Find where the given text appears and provide that cell's center as [x, y] coordinate. 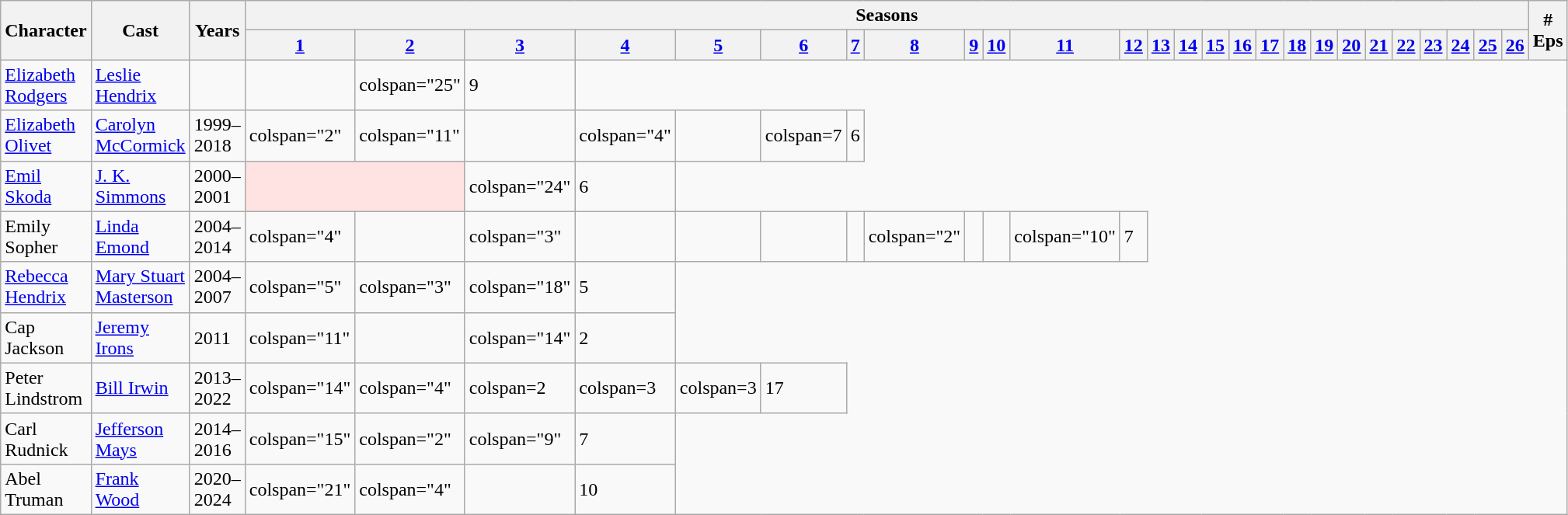
Jeremy Irons [140, 337]
2020–2024 [218, 489]
colspan="18" [520, 287]
20 [1352, 45]
23 [1433, 45]
Frank Wood [140, 489]
Seasons [887, 16]
Jefferson Mays [140, 438]
3 [520, 45]
1 [300, 45]
colspan="5" [300, 287]
colspan=2 [520, 388]
Elizabeth Olivet [46, 135]
11 [1065, 45]
2011 [218, 337]
24 [1461, 45]
Mary Stuart Masterson [140, 287]
2000–2001 [218, 186]
Leslie Hendrix [140, 85]
2004–2007 [218, 287]
colspan="25" [410, 85]
15 [1215, 45]
8 [915, 45]
14 [1187, 45]
Emil Skoda [46, 186]
18 [1298, 45]
2014–2016 [218, 438]
12 [1133, 45]
Abel Truman [46, 489]
21 [1378, 45]
Years [218, 30]
2004–2014 [218, 236]
Cap Jackson [46, 337]
Carolyn McCormick [140, 135]
Peter Lindstrom [46, 388]
13 [1161, 45]
J. K. Simmons [140, 186]
26 [1515, 45]
Elizabeth Rodgers [46, 85]
16 [1243, 45]
25 [1487, 45]
Cast [140, 30]
Emily Sopher [46, 236]
22 [1406, 45]
2013–2022 [218, 388]
colspan="15" [300, 438]
# Eps [1548, 30]
Carl Rudnick [46, 438]
colspan="24" [520, 186]
4 [625, 45]
colspan="10" [1065, 236]
colspan=7 [803, 135]
colspan="21" [300, 489]
19 [1324, 45]
1999–2018 [218, 135]
Linda Emond [140, 236]
colspan="9" [520, 438]
Character [46, 30]
Bill Irwin [140, 388]
Rebecca Hendrix [46, 287]
